Output the (x, y) coordinate of the center of the cell containing the given text.  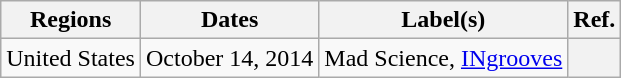
United States (71, 58)
Regions (71, 20)
Dates (229, 20)
Mad Science, INgrooves (444, 58)
October 14, 2014 (229, 58)
Label(s) (444, 20)
Ref. (594, 20)
